Scan for the cell matching the given text and deliver its [x, y] coordinate at center. 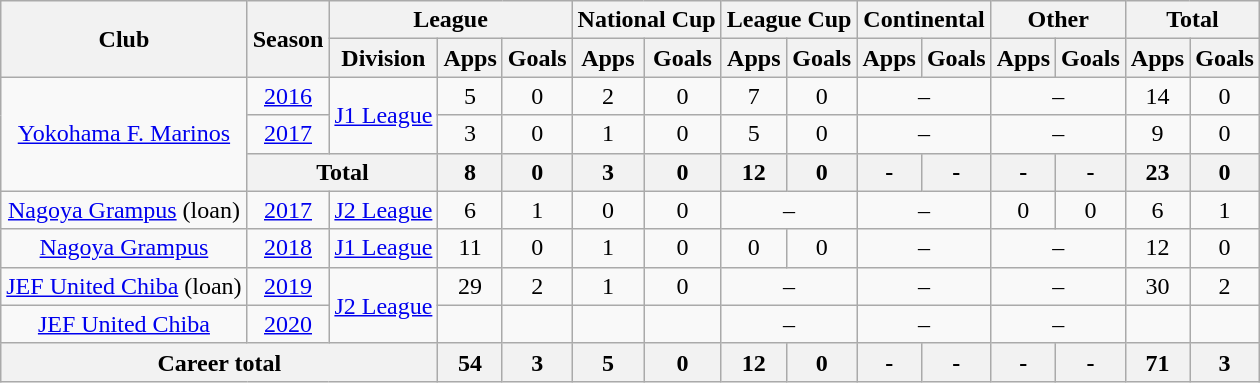
9 [1157, 134]
League [450, 20]
71 [1157, 362]
Division [384, 58]
8 [470, 172]
11 [470, 248]
2019 [288, 286]
2018 [288, 248]
Season [288, 39]
League Cup [789, 20]
7 [754, 96]
Nagoya Grampus [124, 248]
Continental [924, 20]
JEF United Chiba (loan) [124, 286]
Nagoya Grampus (loan) [124, 210]
14 [1157, 96]
2016 [288, 96]
2020 [288, 324]
Career total [220, 362]
Yokohama F. Marinos [124, 134]
National Cup [646, 20]
23 [1157, 172]
Other [1058, 20]
30 [1157, 286]
Club [124, 39]
29 [470, 286]
JEF United Chiba [124, 324]
54 [470, 362]
